Output the [X, Y] coordinate of the center of the cell containing the given text.  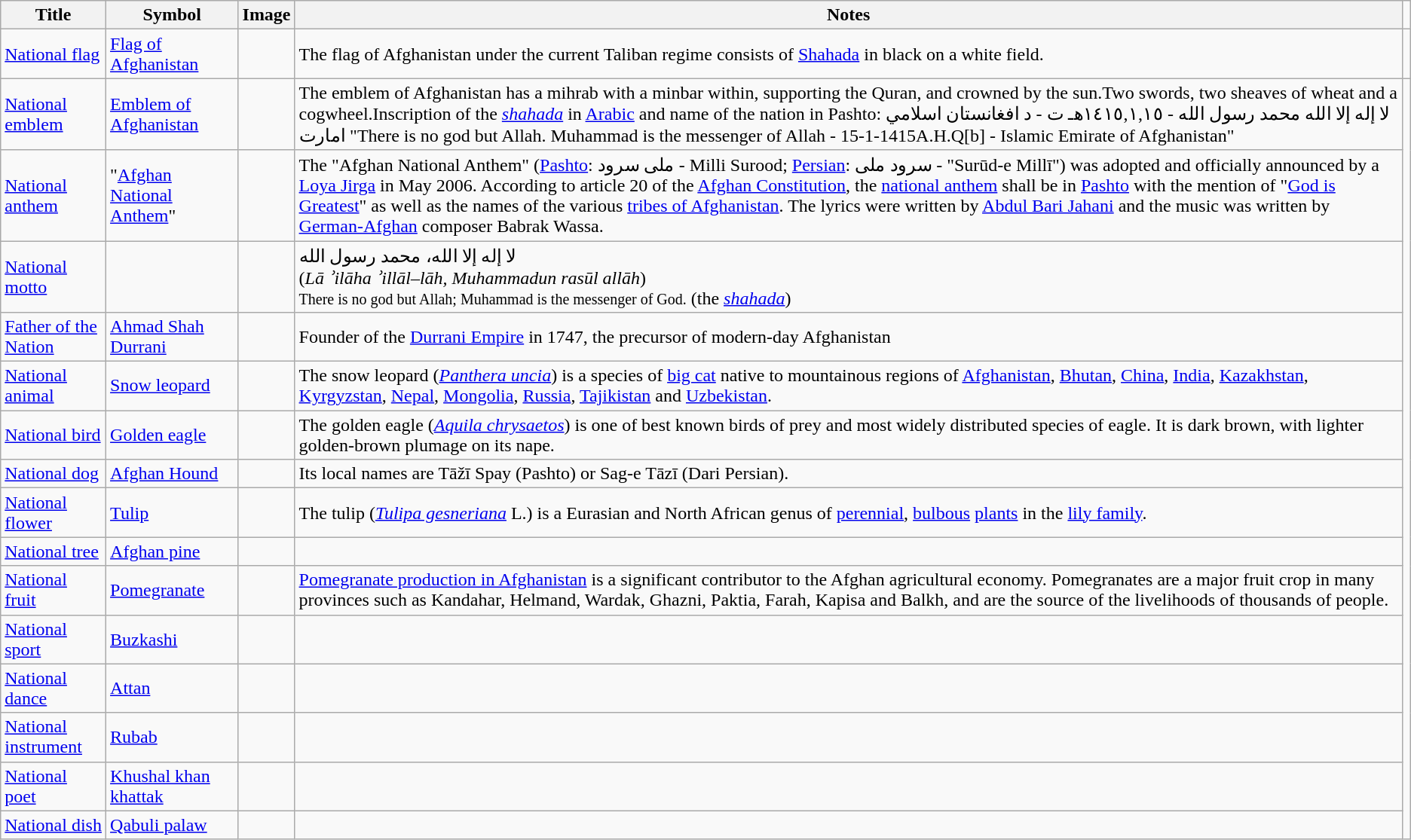
Founder of the Durrani Empire in 1747, the precursor of modern-day Afghanistan [849, 338]
National sport [54, 639]
National flower [54, 512]
Flag of Afghanistan [172, 54]
Snow leopard [172, 386]
Father of the Nation [54, 338]
Pomegranate [172, 591]
National animal [54, 386]
Notes [849, 15]
National bird [54, 435]
National emblem [54, 115]
National dish [54, 825]
Image [267, 15]
National tree [54, 551]
National instrument [54, 737]
Rubab [172, 737]
Afghan Hound [172, 474]
The flag of Afghanistan under the current Taliban regime consists of Shahada in black on a white field. [849, 54]
Attan [172, 689]
Ahmad Shah Durrani [172, 338]
Khushal khan khattak [172, 787]
National flag [54, 54]
"Afghan National Anthem" [172, 196]
Qabuli palaw [172, 825]
National anthem [54, 196]
Golden eagle [172, 435]
Symbol [172, 15]
National dance [54, 689]
Its local names are Tāžī Spay (Pashto) or Sag-e Tāzī (Dari Persian). [849, 474]
Emblem of Afghanistan [172, 115]
National motto [54, 277]
Title [54, 15]
The tulip (Tulipa gesneriana L.) is a Eurasian and North African genus of perennial, bulbous plants in the lily family. [849, 512]
Afghan pine [172, 551]
Tulip [172, 512]
National dog [54, 474]
National poet [54, 787]
National fruit [54, 591]
Buzkashi [172, 639]
